Pinpoint the cell where the given text exists, returning its (x, y) midpoint coordinate. 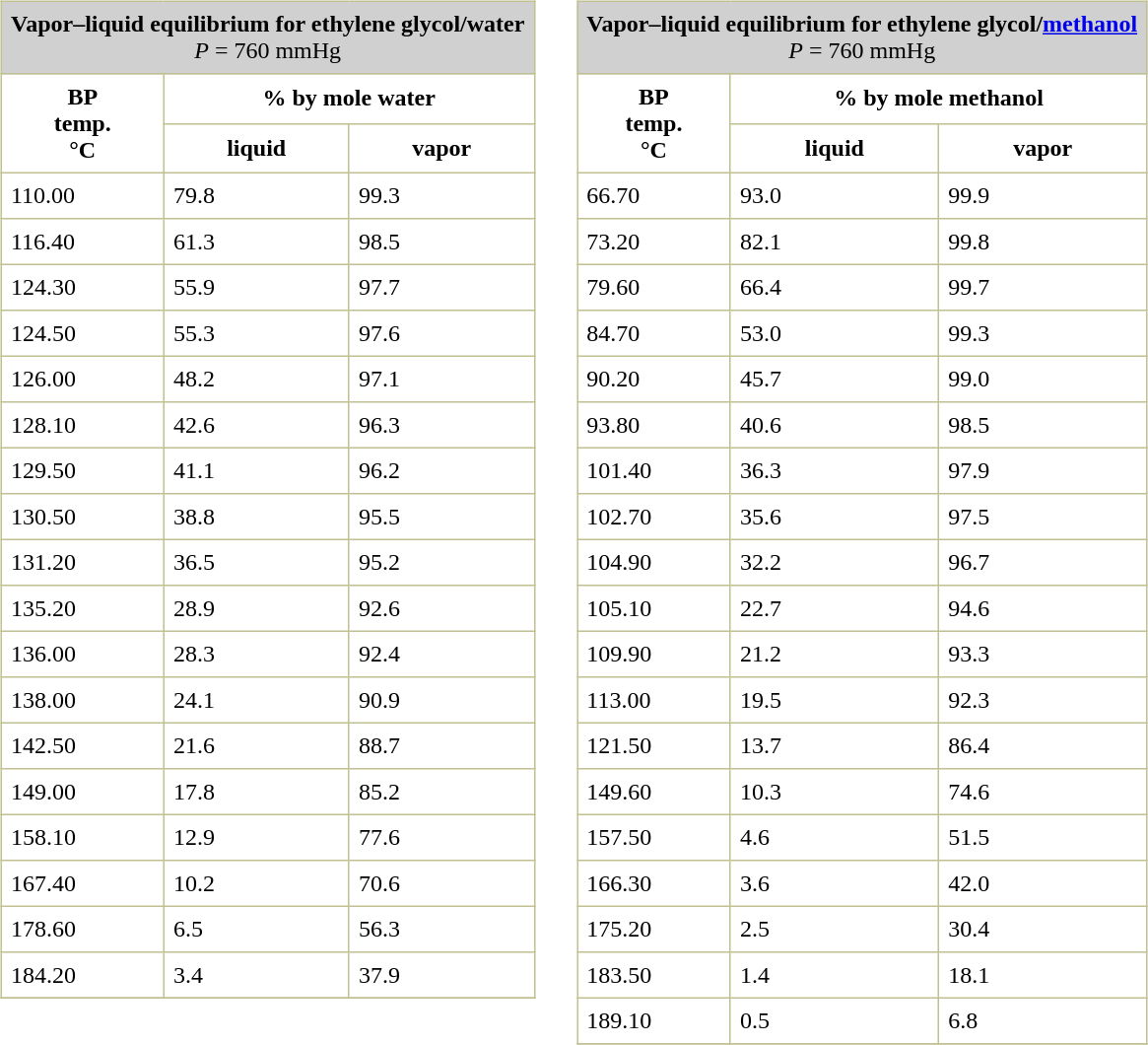
1.4 (834, 975)
21.6 (256, 745)
21.2 (834, 654)
124.30 (83, 287)
Vapor–liquid equilibrium for ethylene glycol/methanolP = 760 mmHg (862, 37)
2.5 (834, 929)
166.30 (654, 883)
74.6 (1043, 792)
92.3 (1043, 700)
97.5 (1043, 517)
12.9 (256, 837)
99.0 (1043, 379)
105.10 (654, 608)
90.9 (441, 700)
93.3 (1043, 654)
93.0 (834, 195)
178.60 (83, 929)
189.10 (654, 1020)
42.6 (256, 425)
124.50 (83, 333)
45.7 (834, 379)
% by mole methanol (938, 99)
113.00 (654, 700)
79.60 (654, 287)
149.00 (83, 792)
6.5 (256, 929)
37.9 (441, 975)
% by mole water (349, 99)
48.2 (256, 379)
36.5 (256, 562)
175.20 (654, 929)
138.00 (83, 700)
22.7 (834, 608)
183.50 (654, 975)
101.40 (654, 470)
109.90 (654, 654)
3.6 (834, 883)
36.3 (834, 470)
149.60 (654, 792)
0.5 (834, 1020)
95.2 (441, 562)
97.1 (441, 379)
97.7 (441, 287)
40.6 (834, 425)
90.20 (654, 379)
66.4 (834, 287)
77.6 (441, 837)
3.4 (256, 975)
95.5 (441, 517)
42.0 (1043, 883)
92.4 (441, 654)
93.80 (654, 425)
126.00 (83, 379)
70.6 (441, 883)
131.20 (83, 562)
53.0 (834, 333)
110.00 (83, 195)
96.2 (441, 470)
13.7 (834, 745)
85.2 (441, 792)
94.6 (1043, 608)
142.50 (83, 745)
184.20 (83, 975)
158.10 (83, 837)
56.3 (441, 929)
135.20 (83, 608)
51.5 (1043, 837)
129.50 (83, 470)
30.4 (1043, 929)
Vapor–liquid equilibrium for ethylene glycol/waterP = 760 mmHg (268, 37)
157.50 (654, 837)
19.5 (834, 700)
136.00 (83, 654)
88.7 (441, 745)
84.70 (654, 333)
28.9 (256, 608)
121.50 (654, 745)
28.3 (256, 654)
92.6 (441, 608)
73.20 (654, 242)
17.8 (256, 792)
66.70 (654, 195)
24.1 (256, 700)
130.50 (83, 517)
35.6 (834, 517)
99.8 (1043, 242)
104.90 (654, 562)
6.8 (1043, 1020)
55.3 (256, 333)
99.9 (1043, 195)
102.70 (654, 517)
128.10 (83, 425)
167.40 (83, 883)
96.7 (1043, 562)
18.1 (1043, 975)
61.3 (256, 242)
97.9 (1043, 470)
116.40 (83, 242)
97.6 (441, 333)
86.4 (1043, 745)
41.1 (256, 470)
55.9 (256, 287)
82.1 (834, 242)
10.2 (256, 883)
32.2 (834, 562)
4.6 (834, 837)
99.7 (1043, 287)
10.3 (834, 792)
96.3 (441, 425)
79.8 (256, 195)
38.8 (256, 517)
